Detect which cell encompasses the target text, then output its (X, Y) center coordinate. 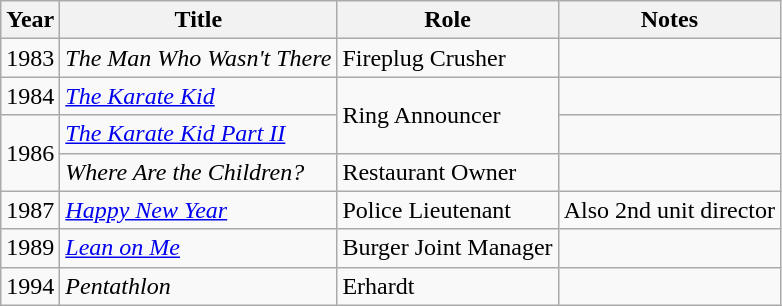
Year (30, 20)
Police Lieutenant (448, 210)
Title (198, 20)
1989 (30, 248)
Role (448, 20)
The Karate Kid (198, 96)
1983 (30, 58)
Lean on Me (198, 248)
1987 (30, 210)
Notes (669, 20)
Where Are the Children? (198, 172)
1994 (30, 286)
Pentathlon (198, 286)
1986 (30, 153)
Ring Announcer (448, 115)
Erhardt (448, 286)
The Karate Kid Part II (198, 134)
Burger Joint Manager (448, 248)
1984 (30, 96)
The Man Who Wasn't There (198, 58)
Happy New Year (198, 210)
Also 2nd unit director (669, 210)
Restaurant Owner (448, 172)
Fireplug Crusher (448, 58)
